Detect which cell encompasses the target text, then output its [x, y] center coordinate. 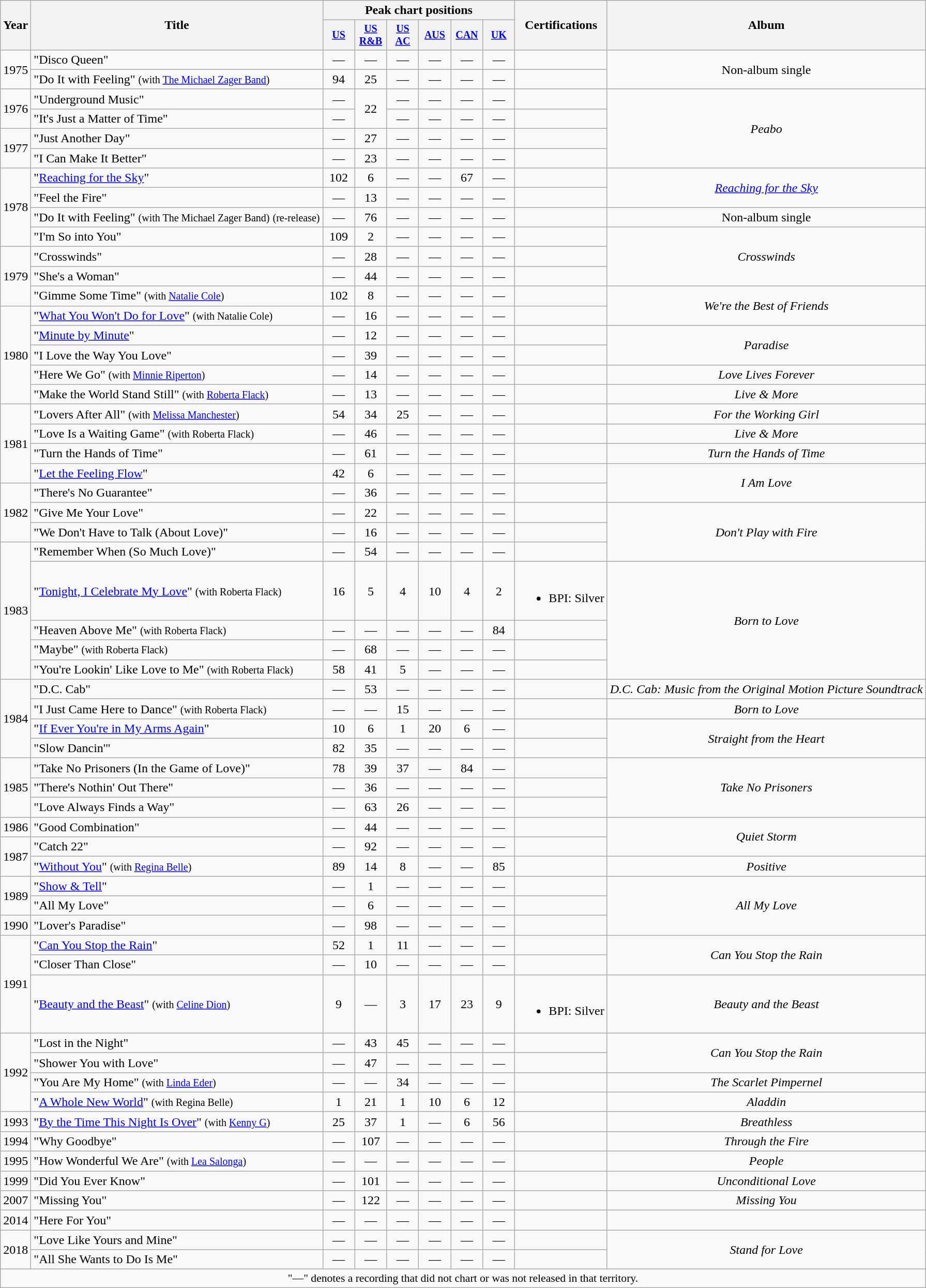
52 [339, 945]
58 [339, 669]
1999 [16, 1181]
"Minute by Minute" [177, 335]
1975 [16, 69]
"Underground Music" [177, 99]
"Without You" (with Regina Belle) [177, 866]
1990 [16, 925]
Missing You [766, 1201]
"I'm So into You" [177, 237]
Turn the Hands of Time [766, 454]
"Make the World Stand Still" (with Roberta Flack) [177, 394]
94 [339, 79]
2018 [16, 1250]
Peak chart positions [419, 10]
"All My Love" [177, 906]
85 [499, 866]
"By the Time This Night Is Over" (with Kenny G) [177, 1121]
The Scarlet Pimpernel [766, 1082]
We're the Best of Friends [766, 306]
"Crosswinds" [177, 257]
1991 [16, 984]
"Show & Tell" [177, 886]
Aladdin [766, 1102]
41 [371, 669]
"Here For You" [177, 1220]
68 [371, 650]
"Lover's Paradise" [177, 925]
"Catch 22" [177, 847]
Through the Fire [766, 1141]
"Heaven Above Me" (with Roberta Flack) [177, 630]
"—" denotes a recording that did not chart or was not released in that territory. [463, 1279]
20 [435, 728]
"Did You Ever Know" [177, 1181]
1992 [16, 1072]
Album [766, 25]
82 [339, 748]
"Do It with Feeling" (with The Michael Zager Band) (re-release) [177, 217]
"It's Just a Matter of Time" [177, 118]
1978 [16, 207]
45 [403, 1043]
"You Are My Home" (with Linda Eder) [177, 1082]
Take No Prisoners [766, 787]
"Can You Stop the Rain" [177, 945]
"There's Nothin' Out There" [177, 787]
"Give Me Your Love" [177, 513]
"Here We Go" (with Minnie Riperton) [177, 375]
People [766, 1161]
1985 [16, 787]
"Missing You" [177, 1201]
1979 [16, 276]
Don't Play with Fire [766, 532]
"We Don't Have to Talk (About Love)" [177, 532]
Title [177, 25]
11 [403, 945]
All My Love [766, 906]
78 [339, 768]
67 [467, 178]
"Slow Dancin'" [177, 748]
I Am Love [766, 483]
89 [339, 866]
"Reaching for the Sky" [177, 178]
1976 [16, 109]
"Shower You with Love" [177, 1062]
1987 [16, 857]
76 [371, 217]
"Maybe" (with Roberta Flack) [177, 650]
"Why Goodbye" [177, 1141]
For the Working Girl [766, 414]
"A Whole New World" (with Regina Belle) [177, 1102]
"Beauty and the Beast" (with Celine Dion) [177, 1004]
Crosswinds [766, 257]
98 [371, 925]
1986 [16, 827]
56 [499, 1121]
"Closer Than Close" [177, 965]
CAN [467, 35]
1977 [16, 148]
63 [371, 807]
"Love Always Finds a Way" [177, 807]
2007 [16, 1201]
1994 [16, 1141]
17 [435, 1004]
21 [371, 1102]
"Gimme Some Time" (with Natalie Cole) [177, 296]
"D.C. Cab" [177, 689]
"If Ever You're in My Arms Again" [177, 728]
Certifications [561, 25]
"Turn the Hands of Time" [177, 454]
101 [371, 1181]
"How Wonderful We Are" (with Lea Salonga) [177, 1161]
"Lost in the Night" [177, 1043]
"Remember When (So Much Love)" [177, 552]
"Do It with Feeling" (with The Michael Zager Band) [177, 79]
15 [403, 709]
2014 [16, 1220]
US [339, 35]
1981 [16, 443]
42 [339, 473]
47 [371, 1062]
107 [371, 1141]
27 [371, 139]
"Take No Prisoners (In the Game of Love)" [177, 768]
"Just Another Day" [177, 139]
"Good Combination" [177, 827]
Peabo [766, 128]
28 [371, 257]
Reaching for the Sky [766, 188]
"Love Is a Waiting Game" (with Roberta Flack) [177, 433]
"There's No Guarantee" [177, 493]
"I Love the Way You Love" [177, 355]
Quiet Storm [766, 837]
Positive [766, 866]
"I Can Make It Better" [177, 158]
UK [499, 35]
Unconditional Love [766, 1181]
3 [403, 1004]
1995 [16, 1161]
"You're Lookin' Like Love to Me" (with Roberta Flack) [177, 669]
1989 [16, 896]
"All She Wants to Do Is Me" [177, 1260]
1980 [16, 355]
D.C. Cab: Music from the Original Motion Picture Soundtrack [766, 689]
"Disco Queen" [177, 59]
"What You Won't Do for Love" (with Natalie Cole) [177, 316]
1984 [16, 718]
122 [371, 1201]
35 [371, 748]
43 [371, 1043]
Love Lives Forever [766, 375]
1993 [16, 1121]
"Let the Feeling Flow" [177, 473]
92 [371, 847]
109 [339, 237]
Stand for Love [766, 1250]
USAC [403, 35]
53 [371, 689]
"I Just Came Here to Dance" (with Roberta Flack) [177, 709]
26 [403, 807]
1983 [16, 610]
"Lovers After All" (with Melissa Manchester) [177, 414]
USR&B [371, 35]
"Feel the Fire" [177, 198]
"Tonight, I Celebrate My Love" (with Roberta Flack) [177, 591]
AUS [435, 35]
1982 [16, 513]
61 [371, 454]
46 [371, 433]
Straight from the Heart [766, 738]
Breathless [766, 1121]
Paradise [766, 345]
"She's a Woman" [177, 276]
Beauty and the Beast [766, 1004]
Year [16, 25]
"Love Like Yours and Mine" [177, 1240]
